Return (x, y) of the center of cell containing provided text 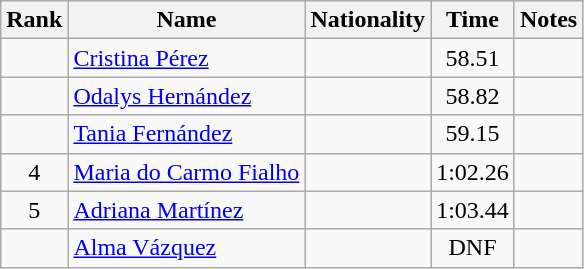
Odalys Hernández (186, 96)
Notes (548, 20)
Name (186, 20)
58.82 (473, 96)
DNF (473, 248)
Cristina Pérez (186, 58)
1:02.26 (473, 172)
Alma Vázquez (186, 248)
Adriana Martínez (186, 210)
Nationality (368, 20)
5 (34, 210)
58.51 (473, 58)
4 (34, 172)
Rank (34, 20)
59.15 (473, 134)
Maria do Carmo Fialho (186, 172)
Tania Fernández (186, 134)
Time (473, 20)
1:03.44 (473, 210)
